Find where the given text appears and provide that cell's center as (X, Y) coordinate. 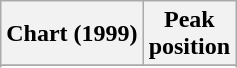
Peakposition (189, 34)
Chart (1999) (72, 34)
